Scan for the cell matching the given text and deliver its [x, y] coordinate at center. 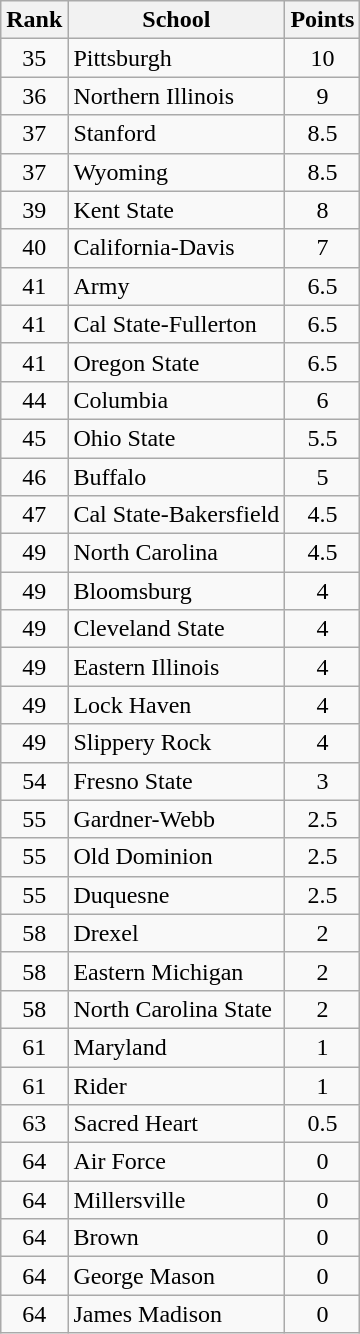
Cal State-Fullerton [176, 324]
5.5 [322, 438]
Brown [176, 1238]
3 [322, 781]
Gardner-Webb [176, 819]
George Mason [176, 1276]
35 [34, 58]
40 [34, 248]
Air Force [176, 1162]
Bloomsburg [176, 591]
36 [34, 96]
Stanford [176, 134]
Millersville [176, 1200]
39 [34, 210]
54 [34, 781]
9 [322, 96]
Fresno State [176, 781]
Drexel [176, 933]
Rank [34, 20]
Oregon State [176, 362]
Buffalo [176, 477]
Points [322, 20]
North Carolina [176, 553]
47 [34, 515]
Old Dominion [176, 857]
8 [322, 210]
Rider [176, 1085]
5 [322, 477]
63 [34, 1124]
Lock Haven [176, 705]
School [176, 20]
Ohio State [176, 438]
7 [322, 248]
Columbia [176, 400]
6 [322, 400]
Cleveland State [176, 629]
Duquesne [176, 895]
Pittsburgh [176, 58]
Eastern Michigan [176, 971]
45 [34, 438]
Cal State-Bakersfield [176, 515]
James Madison [176, 1314]
46 [34, 477]
Northern Illinois [176, 96]
Army [176, 286]
California-Davis [176, 248]
Maryland [176, 1047]
North Carolina State [176, 1009]
Eastern Illinois [176, 667]
0.5 [322, 1124]
10 [322, 58]
Kent State [176, 210]
Wyoming [176, 172]
Sacred Heart [176, 1124]
Slippery Rock [176, 743]
44 [34, 400]
